Capture the cell that displays the provided text and extract its [X, Y] central coordinate. 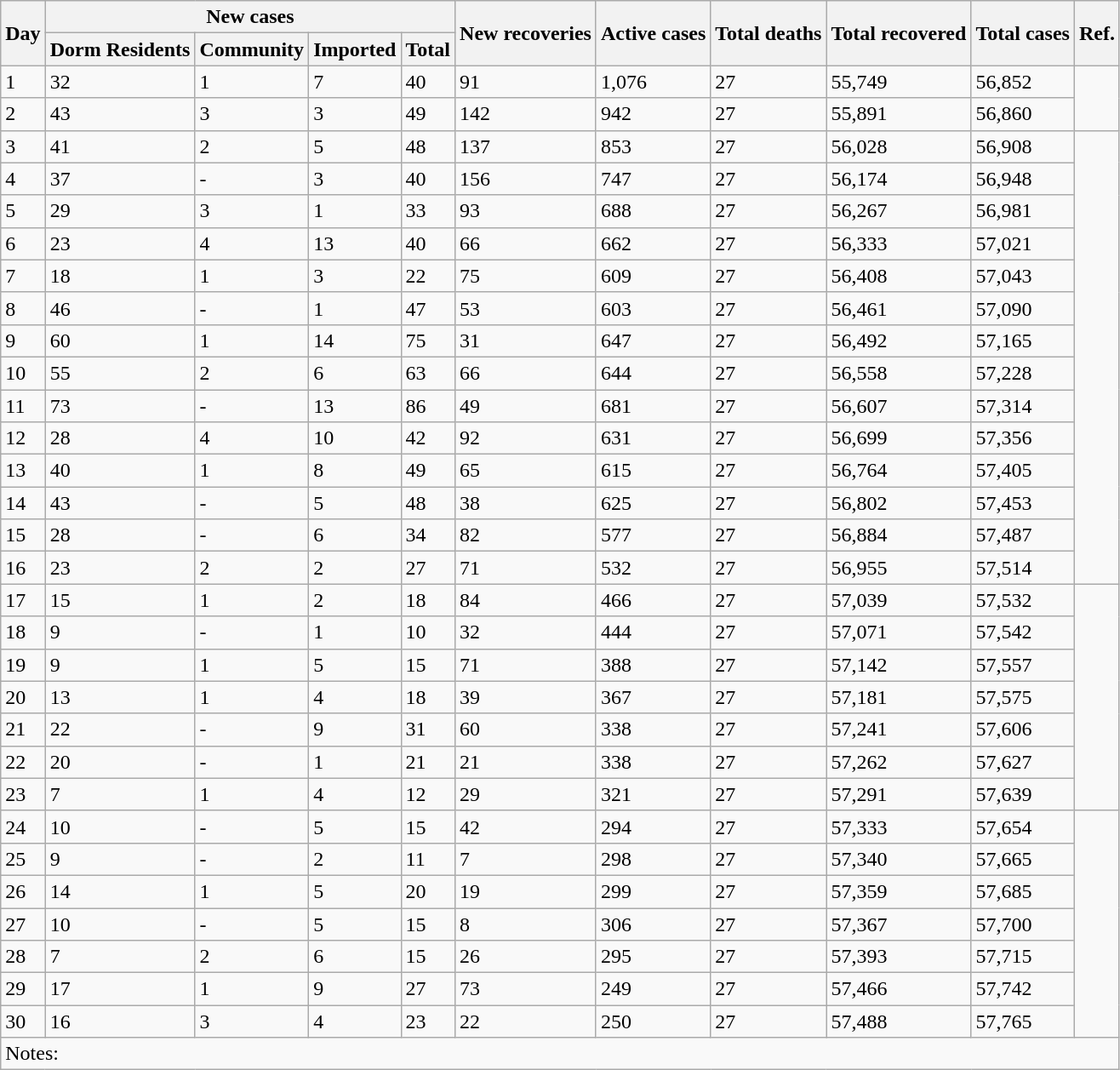
84 [526, 600]
56,955 [899, 568]
Day [23, 33]
57,181 [899, 697]
444 [653, 632]
662 [653, 243]
57,340 [899, 859]
56,607 [899, 406]
747 [653, 179]
56,981 [1023, 211]
142 [526, 114]
39 [526, 697]
57,333 [899, 827]
55,891 [899, 114]
93 [526, 211]
57,359 [899, 891]
46 [120, 308]
57,654 [1023, 827]
625 [653, 503]
57,765 [1023, 1021]
56,802 [899, 503]
57,606 [1023, 730]
86 [428, 406]
55 [120, 373]
1,076 [653, 82]
647 [653, 340]
Total recovered [899, 33]
Imported [355, 49]
577 [653, 535]
57,466 [899, 989]
57,071 [899, 632]
57,165 [1023, 340]
57,488 [899, 1021]
Total deaths [769, 33]
156 [526, 179]
321 [653, 794]
466 [653, 600]
56,884 [899, 535]
New recoveries [526, 33]
92 [526, 438]
57,639 [1023, 794]
57,575 [1023, 697]
644 [653, 373]
57,039 [899, 600]
57,262 [899, 762]
33 [428, 211]
Active cases [653, 33]
532 [653, 568]
Notes: [560, 1054]
57,700 [1023, 924]
Total [428, 49]
56,852 [1023, 82]
Community [252, 49]
56,461 [899, 308]
53 [526, 308]
56,764 [899, 471]
57,405 [1023, 471]
57,514 [1023, 568]
82 [526, 535]
56,908 [1023, 146]
Total cases [1023, 33]
57,043 [1023, 276]
615 [653, 471]
57,627 [1023, 762]
306 [653, 924]
56,028 [899, 146]
57,557 [1023, 665]
63 [428, 373]
295 [653, 957]
65 [526, 471]
57,665 [1023, 859]
56,174 [899, 179]
47 [428, 308]
Ref. [1096, 33]
56,267 [899, 211]
34 [428, 535]
631 [653, 438]
681 [653, 406]
57,241 [899, 730]
57,142 [899, 665]
38 [526, 503]
56,699 [899, 438]
57,393 [899, 957]
942 [653, 114]
853 [653, 146]
57,715 [1023, 957]
57,291 [899, 794]
56,333 [899, 243]
New cases [250, 17]
388 [653, 665]
294 [653, 827]
609 [653, 276]
24 [23, 827]
57,228 [1023, 373]
57,742 [1023, 989]
688 [653, 211]
298 [653, 859]
57,090 [1023, 308]
57,685 [1023, 891]
57,542 [1023, 632]
56,408 [899, 276]
603 [653, 308]
57,314 [1023, 406]
299 [653, 891]
367 [653, 697]
56,860 [1023, 114]
Dorm Residents [120, 49]
57,021 [1023, 243]
91 [526, 82]
57,453 [1023, 503]
25 [23, 859]
55,749 [899, 82]
57,532 [1023, 600]
57,356 [1023, 438]
56,558 [899, 373]
137 [526, 146]
37 [120, 179]
249 [653, 989]
30 [23, 1021]
250 [653, 1021]
56,492 [899, 340]
41 [120, 146]
56,948 [1023, 179]
57,487 [1023, 535]
57,367 [899, 924]
